Scan for the cell matching the given text and deliver its [x, y] coordinate at center. 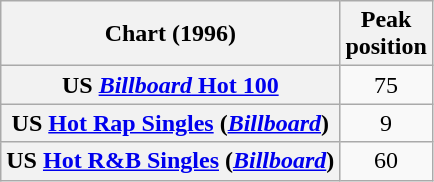
75 [386, 85]
60 [386, 161]
US Hot Rap Singles (Billboard) [170, 123]
9 [386, 123]
Peakposition [386, 34]
Chart (1996) [170, 34]
US Billboard Hot 100 [170, 85]
US Hot R&B Singles (Billboard) [170, 161]
